Search for the cell housing the specified text and yield its (x, y) center coordinate. 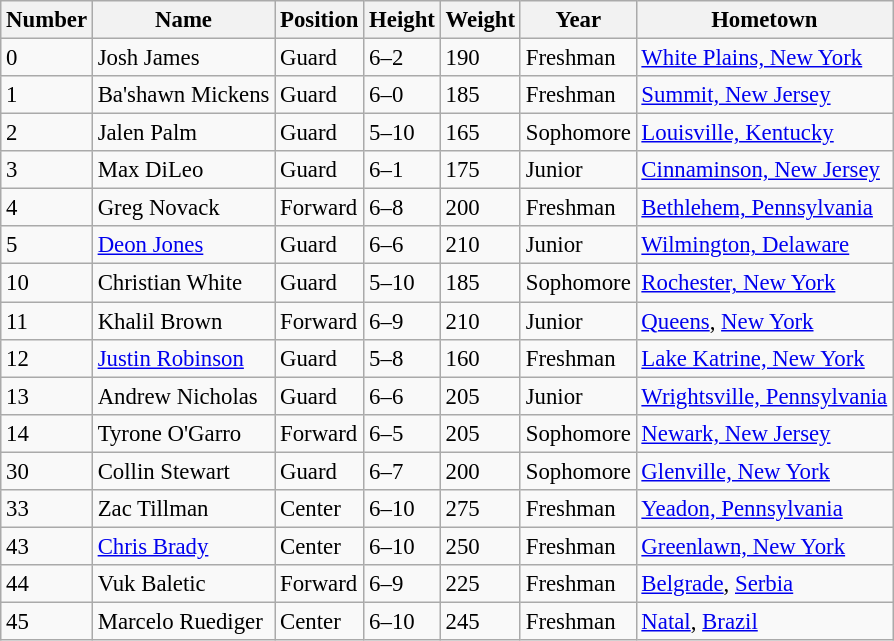
Christian White (183, 283)
5–8 (402, 358)
Rochester, New York (764, 283)
Deon Jones (183, 245)
White Plains, New York (764, 58)
6–7 (402, 471)
250 (480, 546)
Number (47, 20)
Josh James (183, 58)
14 (47, 433)
Jalen Palm (183, 133)
30 (47, 471)
Max DiLeo (183, 170)
Yeadon, Pennsylvania (764, 509)
Justin Robinson (183, 358)
160 (480, 358)
3 (47, 170)
Zac Tillman (183, 509)
Greg Novack (183, 208)
6–2 (402, 58)
Vuk Baletic (183, 584)
Wrightsville, Pennsylvania (764, 396)
Cinnaminson, New Jersey (764, 170)
Year (578, 20)
Weight (480, 20)
6–0 (402, 95)
6–5 (402, 433)
Andrew Nicholas (183, 396)
Name (183, 20)
Belgrade, Serbia (764, 584)
12 (47, 358)
43 (47, 546)
33 (47, 509)
Collin Stewart (183, 471)
1 (47, 95)
Khalil Brown (183, 321)
190 (480, 58)
13 (47, 396)
245 (480, 621)
225 (480, 584)
Hometown (764, 20)
4 (47, 208)
Glenville, New York (764, 471)
44 (47, 584)
Lake Katrine, New York (764, 358)
2 (47, 133)
275 (480, 509)
Newark, New Jersey (764, 433)
Marcelo Ruediger (183, 621)
Greenlawn, New York (764, 546)
11 (47, 321)
Position (320, 20)
Louisville, Kentucky (764, 133)
0 (47, 58)
10 (47, 283)
Natal, Brazil (764, 621)
Queens, New York (764, 321)
Chris Brady (183, 546)
165 (480, 133)
6–8 (402, 208)
Height (402, 20)
Summit, New Jersey (764, 95)
6–1 (402, 170)
175 (480, 170)
Bethlehem, Pennsylvania (764, 208)
45 (47, 621)
5 (47, 245)
Wilmington, Delaware (764, 245)
Tyrone O'Garro (183, 433)
Ba'shawn Mickens (183, 95)
